Scan for the cell matching the given text and deliver its (X, Y) coordinate at center. 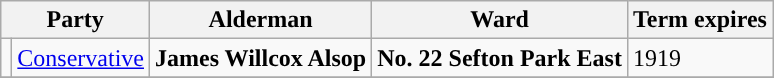
Party (76, 20)
Ward (500, 20)
1919 (700, 58)
Conservative (81, 58)
James Willcox Alsop (261, 58)
No. 22 Sefton Park East (500, 58)
Term expires (700, 20)
Alderman (261, 20)
